Search for the cell housing the specified text and yield its (x, y) center coordinate. 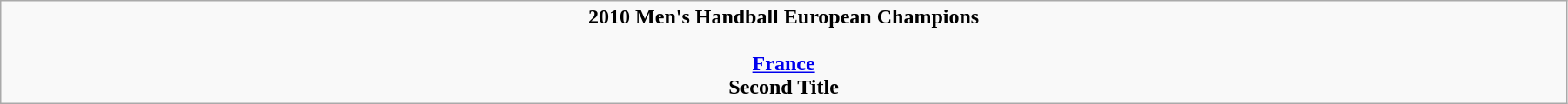
2010 Men's Handball European ChampionsFranceSecond Title (784, 52)
